Locate the cell with the specified text and output its (x, y) center coordinate. 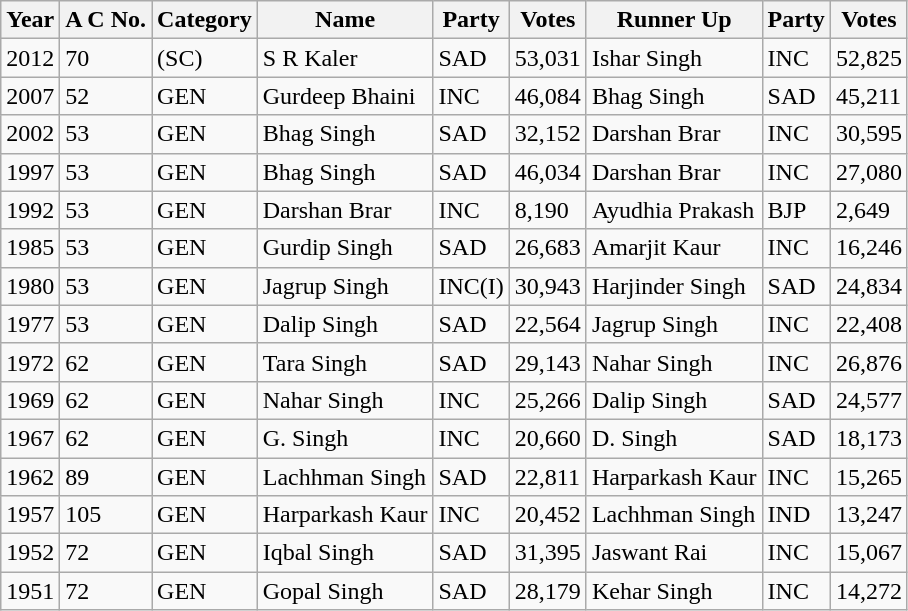
BJP (796, 210)
46,084 (548, 96)
Gopal Singh (345, 591)
30,943 (548, 286)
29,143 (548, 362)
52,825 (868, 58)
22,564 (548, 324)
Ishar Singh (674, 58)
70 (106, 58)
31,395 (548, 553)
22,408 (868, 324)
1957 (30, 515)
1977 (30, 324)
Category (205, 20)
S R Kaler (345, 58)
INC(I) (471, 286)
1992 (30, 210)
1967 (30, 438)
1980 (30, 286)
Name (345, 20)
26,876 (868, 362)
Iqbal Singh (345, 553)
Year (30, 20)
(SC) (205, 58)
20,452 (548, 515)
30,595 (868, 134)
1969 (30, 400)
1997 (30, 172)
Runner Up (674, 20)
1962 (30, 477)
Ayudhia Prakash (674, 210)
2,649 (868, 210)
Jaswant Rai (674, 553)
14,272 (868, 591)
89 (106, 477)
24,834 (868, 286)
1985 (30, 248)
15,265 (868, 477)
46,034 (548, 172)
18,173 (868, 438)
25,266 (548, 400)
45,211 (868, 96)
32,152 (548, 134)
22,811 (548, 477)
20,660 (548, 438)
53,031 (548, 58)
28,179 (548, 591)
1952 (30, 553)
2012 (30, 58)
IND (796, 515)
13,247 (868, 515)
2002 (30, 134)
2007 (30, 96)
8,190 (548, 210)
24,577 (868, 400)
Amarjit Kaur (674, 248)
Kehar Singh (674, 591)
1951 (30, 591)
Harjinder Singh (674, 286)
16,246 (868, 248)
26,683 (548, 248)
Tara Singh (345, 362)
Gurdip Singh (345, 248)
D. Singh (674, 438)
G. Singh (345, 438)
27,080 (868, 172)
52 (106, 96)
15,067 (868, 553)
Gurdeep Bhaini (345, 96)
A C No. (106, 20)
105 (106, 515)
1972 (30, 362)
